For the text-containing cell, return its midpoint in (X, Y) coordinate format. 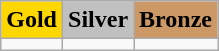
Silver (98, 20)
Gold (32, 20)
Bronze (176, 20)
